Scan for the cell matching the given text and deliver its (x, y) coordinate at center. 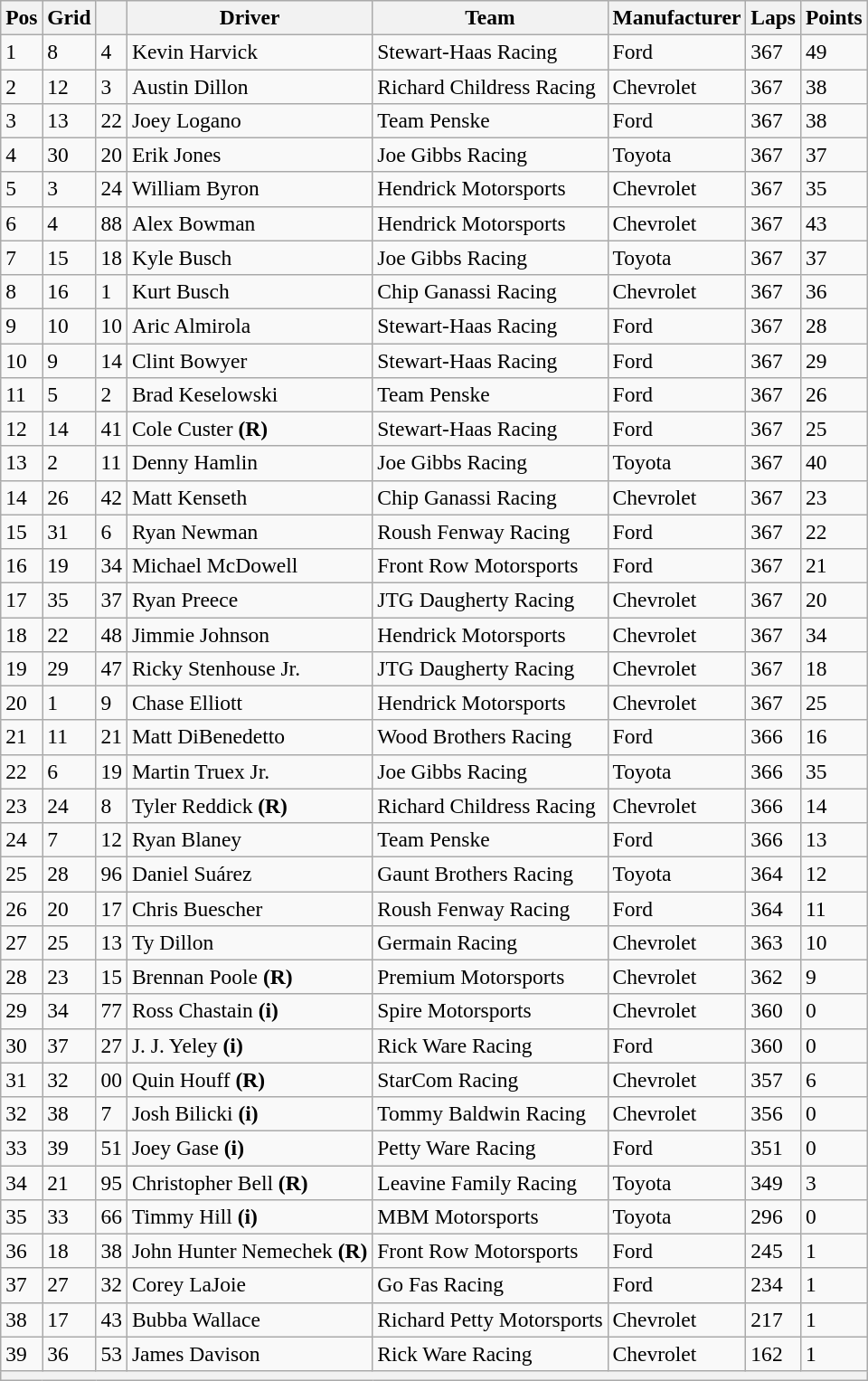
Jimmie Johnson (250, 634)
Ryan Newman (250, 532)
Leavine Family Racing (490, 1182)
51 (111, 1148)
Pos (22, 17)
Laps (774, 17)
Chris Buescher (250, 908)
Joey Logano (250, 120)
Brennan Poole (R) (250, 977)
48 (111, 634)
95 (111, 1182)
J. J. Yeley (i) (250, 1045)
Richard Petty Motorsports (490, 1320)
234 (774, 1285)
96 (111, 874)
Aric Almirola (250, 326)
53 (111, 1354)
41 (111, 429)
Team (490, 17)
Wood Brothers Racing (490, 737)
363 (774, 942)
Grid (69, 17)
Erik Jones (250, 155)
Spire Motorsports (490, 1011)
349 (774, 1182)
Timmy Hill (i) (250, 1216)
Tyler Reddick (R) (250, 806)
356 (774, 1113)
StarCom Racing (490, 1080)
Ricky Stenhouse Jr. (250, 668)
Josh Bilicki (i) (250, 1113)
Joey Gase (i) (250, 1148)
Michael McDowell (250, 565)
Quin Houff (R) (250, 1080)
Austin Dillon (250, 86)
77 (111, 1011)
Chase Elliott (250, 703)
245 (774, 1251)
Kurt Busch (250, 291)
Matt DiBenedetto (250, 737)
MBM Motorsports (490, 1216)
Daniel Suárez (250, 874)
Premium Motorsports (490, 977)
40 (834, 463)
Brad Keselowski (250, 394)
47 (111, 668)
Petty Ware Racing (490, 1148)
357 (774, 1080)
Points (834, 17)
162 (774, 1354)
217 (774, 1320)
Ty Dillon (250, 942)
Tommy Baldwin Racing (490, 1113)
Ryan Blaney (250, 839)
351 (774, 1148)
Ryan Preece (250, 600)
Alex Bowman (250, 223)
Kyle Busch (250, 258)
William Byron (250, 189)
Matt Kenseth (250, 497)
362 (774, 977)
Manufacturer (676, 17)
Cole Custer (R) (250, 429)
Bubba Wallace (250, 1320)
Driver (250, 17)
42 (111, 497)
296 (774, 1216)
James Davison (250, 1354)
Kevin Harvick (250, 52)
Go Fas Racing (490, 1285)
Germain Racing (490, 942)
Gaunt Brothers Racing (490, 874)
49 (834, 52)
John Hunter Nemechek (R) (250, 1251)
00 (111, 1080)
Denny Hamlin (250, 463)
Clint Bowyer (250, 360)
88 (111, 223)
Martin Truex Jr. (250, 771)
66 (111, 1216)
Christopher Bell (R) (250, 1182)
Corey LaJoie (250, 1285)
Ross Chastain (i) (250, 1011)
